For the text-containing cell, return its midpoint in (x, y) coordinate format. 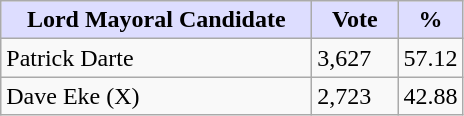
Patrick Darte (156, 58)
57.12 (430, 58)
3,627 (355, 58)
Dave Eke (X) (156, 96)
% (430, 20)
Lord Mayoral Candidate (156, 20)
42.88 (430, 96)
Vote (355, 20)
2,723 (355, 96)
